Return [X, Y] of the center of cell containing provided text 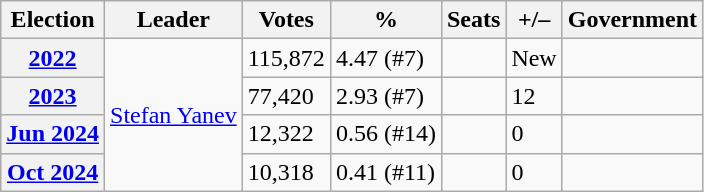
77,420 [286, 96]
Oct 2024 [53, 172]
115,872 [286, 58]
12 [534, 96]
0.56 (#14) [386, 134]
0.41 (#11) [386, 172]
Votes [286, 20]
+/– [534, 20]
Seats [473, 20]
Stefan Yanev [174, 115]
2022 [53, 58]
New [534, 58]
2.93 (#7) [386, 96]
Leader [174, 20]
12,322 [286, 134]
Election [53, 20]
2023 [53, 96]
Jun 2024 [53, 134]
4.47 (#7) [386, 58]
Government [632, 20]
10,318 [286, 172]
% [386, 20]
